Detect which cell encompasses the target text, then output its [x, y] center coordinate. 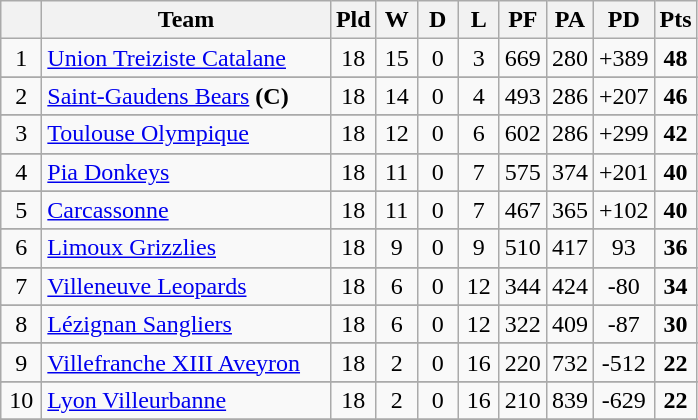
Limoux Grizzlies [186, 248]
732 [570, 362]
15 [396, 58]
34 [676, 286]
PD [624, 20]
5 [22, 210]
Team [186, 20]
Toulouse Olympique [186, 134]
Pia Donkeys [186, 172]
365 [570, 210]
L [478, 20]
-80 [624, 286]
220 [522, 362]
Lyon Villeurbanne [186, 400]
374 [570, 172]
Pld [353, 20]
602 [522, 134]
+299 [624, 134]
-87 [624, 324]
+201 [624, 172]
417 [570, 248]
839 [570, 400]
-629 [624, 400]
14 [396, 96]
409 [570, 324]
+207 [624, 96]
Lézignan Sangliers [186, 324]
344 [522, 286]
W [396, 20]
42 [676, 134]
424 [570, 286]
93 [624, 248]
30 [676, 324]
+102 [624, 210]
D [438, 20]
PA [570, 20]
493 [522, 96]
Union Treiziste Catalane [186, 58]
10 [22, 400]
Pts [676, 20]
Carcassonne [186, 210]
1 [22, 58]
36 [676, 248]
467 [522, 210]
PF [522, 20]
210 [522, 400]
669 [522, 58]
510 [522, 248]
48 [676, 58]
Saint-Gaudens Bears (C) [186, 96]
322 [522, 324]
Villefranche XIII Aveyron [186, 362]
575 [522, 172]
280 [570, 58]
-512 [624, 362]
+389 [624, 58]
46 [676, 96]
Villeneuve Leopards [186, 286]
8 [22, 324]
